Search for the cell housing the specified text and yield its (x, y) center coordinate. 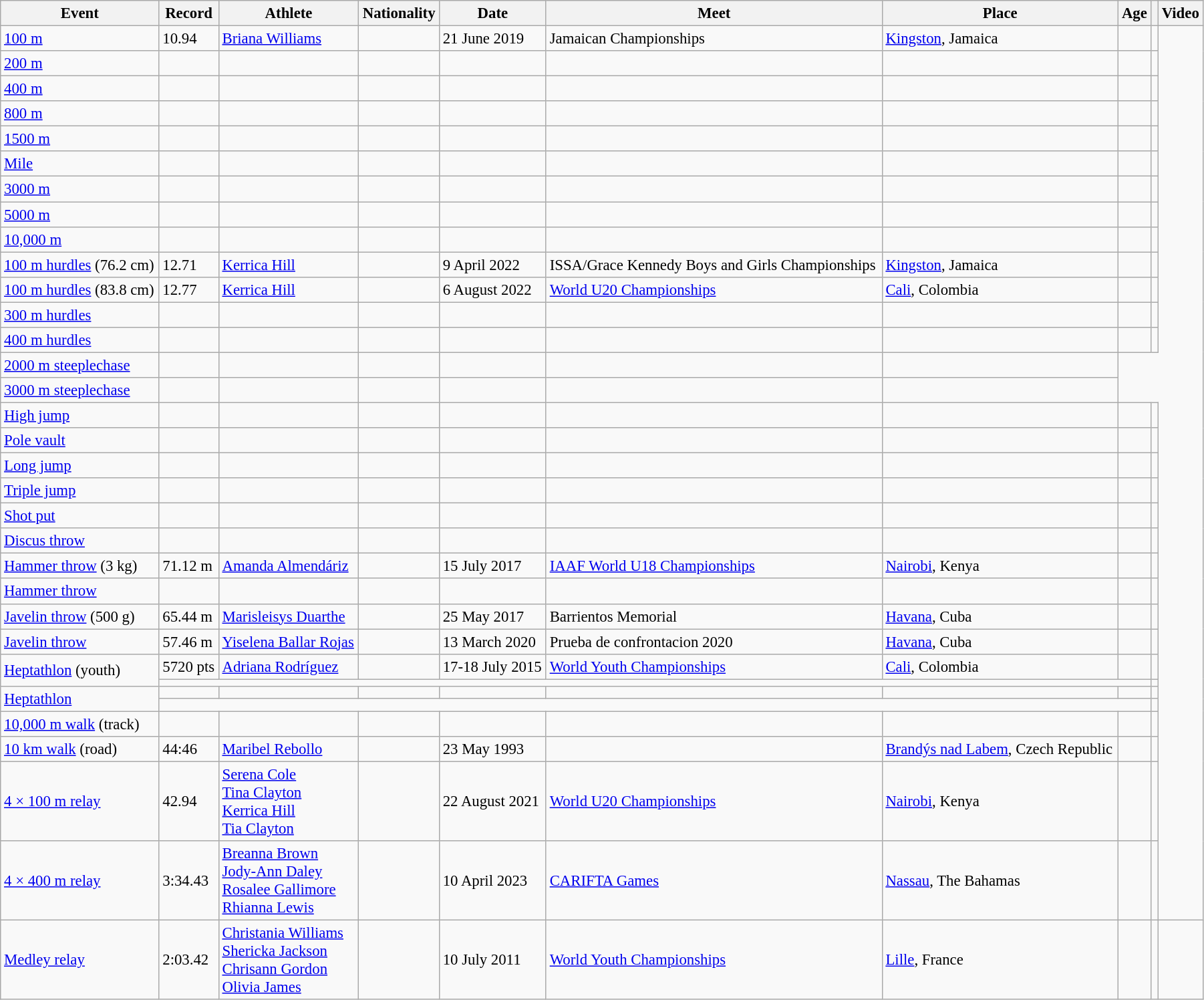
Medley relay (80, 960)
Maribel Rebollo (289, 749)
12.71 (188, 265)
10.94 (188, 39)
3:34.43 (188, 881)
Breanna BrownJody-Ann DaleyRosalee GallimoreRhianna Lewis (289, 881)
Marisleisys Duarthe (289, 616)
1500 m (80, 139)
3000 m steeplechase (80, 390)
10 km walk (road) (80, 749)
Adriana Rodríguez (289, 666)
100 m hurdles (83.8 cm) (80, 289)
5000 m (80, 215)
Discus throw (80, 541)
Mile (80, 164)
Place (1000, 13)
25 May 2017 (492, 616)
71.12 m (188, 566)
3000 m (80, 189)
300 m hurdles (80, 315)
2:03.42 (188, 960)
13 March 2020 (492, 642)
42.94 (188, 801)
15 July 2017 (492, 566)
Lille, France (1000, 960)
IAAF World U18 Championships (714, 566)
400 m (80, 89)
Brandýs nad Labem, Czech Republic (1000, 749)
Hammer throw (3 kg) (80, 566)
10 April 2023 (492, 881)
100 m hurdles (76.2 cm) (80, 265)
Yiselena Ballar Rojas (289, 642)
Hammer throw (80, 592)
400 m hurdles (80, 340)
Briana Williams (289, 39)
22 August 2021 (492, 801)
ISSA/Grace Kennedy Boys and Girls Championships (714, 265)
17-18 July 2015 (492, 666)
10,000 m walk (track) (80, 724)
Shot put (80, 516)
Javelin throw (500 g) (80, 616)
Nationality (399, 13)
9 April 2022 (492, 265)
Meet (714, 13)
6 August 2022 (492, 289)
Date (492, 13)
800 m (80, 114)
Jamaican Championships (714, 39)
12.77 (188, 289)
10,000 m (80, 239)
Event (80, 13)
44:46 (188, 749)
Long jump (80, 466)
Athlete (289, 13)
23 May 1993 (492, 749)
Amanda Almendáriz (289, 566)
5720 pts (188, 666)
10 July 2011 (492, 960)
Heptathlon (youth) (80, 670)
Pole vault (80, 441)
57.46 m (188, 642)
Record (188, 13)
4 × 100 m relay (80, 801)
Prueba de confrontacion 2020 (714, 642)
Serena ColeTina ClaytonKerrica HillTia Clayton (289, 801)
Heptathlon (80, 699)
Nassau, The Bahamas (1000, 881)
Christania WilliamsShericka JacksonChrisann GordonOlivia James (289, 960)
Javelin throw (80, 642)
4 × 400 m relay (80, 881)
Triple jump (80, 491)
2000 m steeplechase (80, 365)
65.44 m (188, 616)
200 m (80, 64)
Barrientos Memorial (714, 616)
Age (1135, 13)
High jump (80, 415)
100 m (80, 39)
Video (1180, 13)
21 June 2019 (492, 39)
CARIFTA Games (714, 881)
